Detect which cell encompasses the target text, then output its (X, Y) center coordinate. 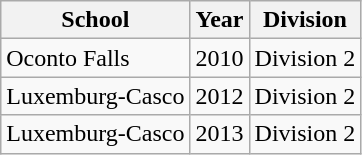
Division (305, 20)
Year (220, 20)
2013 (220, 134)
School (96, 20)
Oconto Falls (96, 58)
2012 (220, 96)
2010 (220, 58)
